Return [x, y] of the center of cell containing provided text 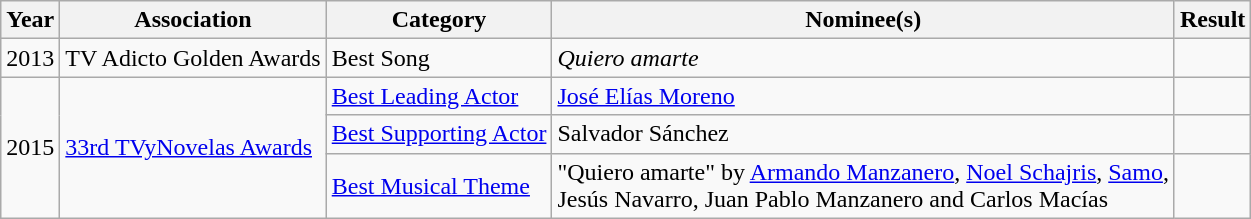
Result [1212, 20]
2013 [30, 58]
TV Adicto Golden Awards [193, 58]
Category [439, 20]
Nominee(s) [864, 20]
Best Supporting Actor [439, 134]
Best Leading Actor [439, 96]
José Elías Moreno [864, 96]
2015 [30, 148]
Association [193, 20]
33rd TVyNovelas Awards [193, 148]
Best Musical Theme [439, 186]
Best Song [439, 58]
Salvador Sánchez [864, 134]
"Quiero amarte" by Armando Manzanero, Noel Schajris, Samo, Jesús Navarro, Juan Pablo Manzanero and Carlos Macías [864, 186]
Year [30, 20]
Quiero amarte [864, 58]
